Pinpoint the cell where the given text exists, returning its (x, y) midpoint coordinate. 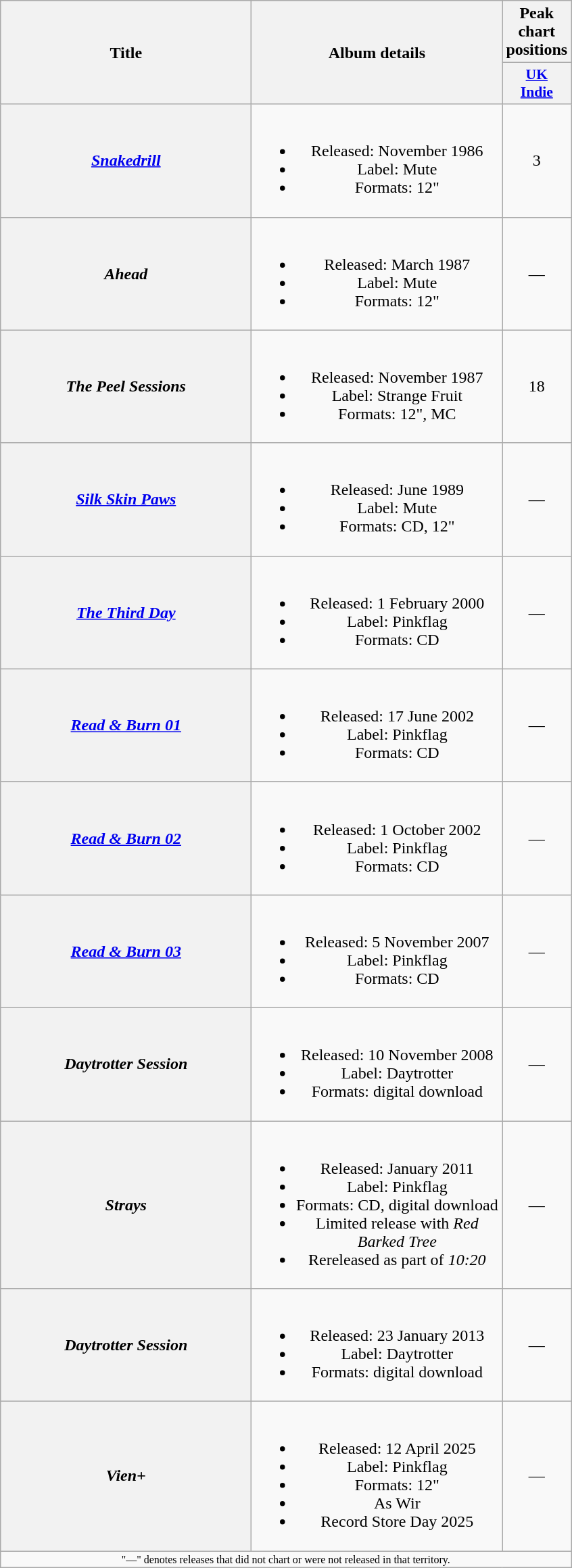
Silk Skin Paws (126, 499)
Released: 17 June 2002Label: PinkflagFormats: CD (377, 725)
Released: 1 February 2000Label: PinkflagFormats: CD (377, 613)
Strays (126, 1205)
"—" denotes releases that did not chart or were not released in that territory. (286, 1559)
Released: 1 October 2002Label: PinkflagFormats: CD (377, 838)
The Peel Sessions (126, 387)
Released: 5 November 2007Label: PinkflagFormats: CD (377, 951)
Title (126, 53)
Released: 23 January 2013Label: DaytrotterFormats: digital download (377, 1346)
Released: March 1987Label: MuteFormats: 12" (377, 273)
Released: 10 November 2008Label: DaytrotterFormats: digital download (377, 1064)
Released: June 1989Label: MuteFormats: CD, 12" (377, 499)
Ahead (126, 273)
Peak chart positions (537, 32)
Released: January 2011Label: PinkflagFormats: CD, digital downloadLimited release with Red Barked TreeRereleased as part of 10:20 (377, 1205)
UKIndie (537, 84)
The Third Day (126, 613)
18 (537, 387)
Released: 12 April 2025Label: PinkflagFormats: 12"As WirRecord Store Day 2025 (377, 1477)
Vien+ (126, 1477)
Snakedrill (126, 161)
Album details (377, 53)
Read & Burn 01 (126, 725)
Released: November 1987Label: Strange FruitFormats: 12", MC (377, 387)
3 (537, 161)
Read & Burn 03 (126, 951)
Released: November 1986Label: MuteFormats: 12" (377, 161)
Read & Burn 02 (126, 838)
